Return [X, Y] of the center of cell containing provided text 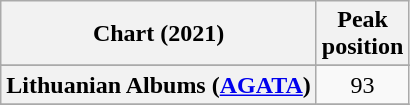
Peakposition [362, 34]
93 [362, 85]
Chart (2021) [159, 34]
Lithuanian Albums (AGATA) [159, 85]
